From the cell containing the given text, extract its center point as [x, y] coordinate. 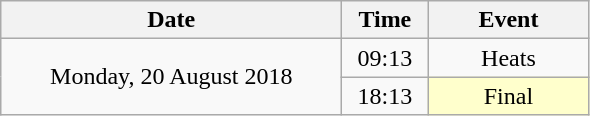
Heats [508, 58]
Event [508, 20]
09:13 [385, 58]
Monday, 20 August 2018 [172, 77]
18:13 [385, 96]
Date [172, 20]
Time [385, 20]
Final [508, 96]
